Find where the given text appears and provide that cell's center as (X, Y) coordinate. 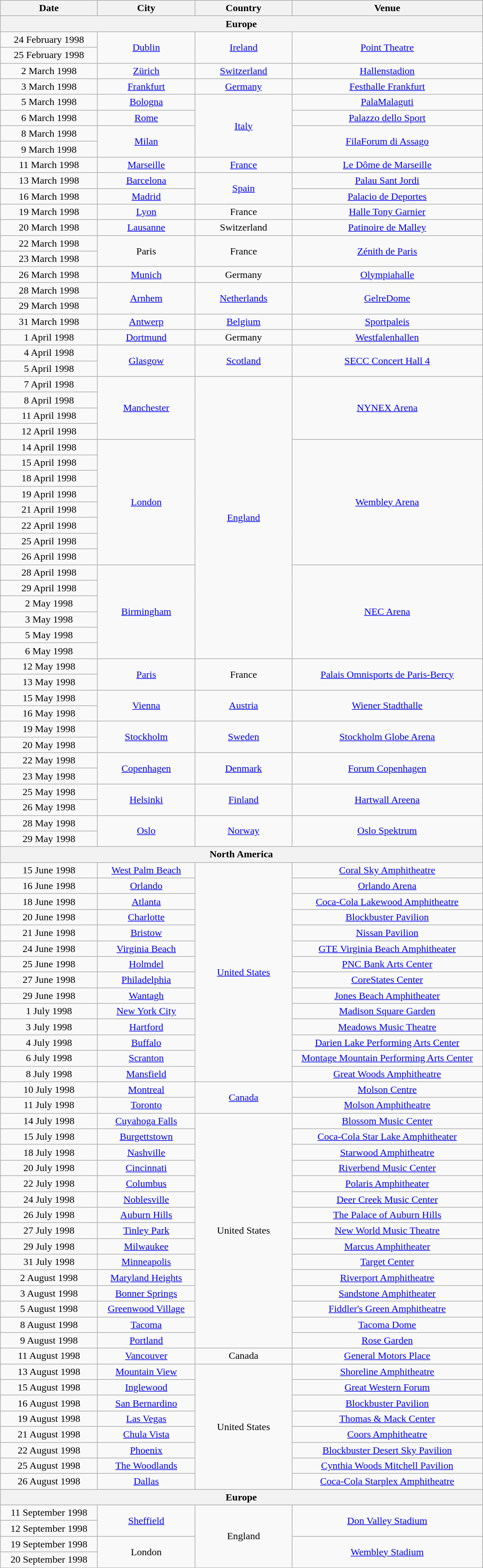
Mansfield (146, 1074)
11 April 1998 (49, 415)
5 May 1998 (49, 635)
6 July 1998 (49, 1058)
19 May 1998 (49, 729)
FilaForum di Assago (387, 141)
Maryland Heights (146, 1278)
San Bernardino (146, 1403)
25 May 1998 (49, 792)
8 April 1998 (49, 400)
Lyon (146, 212)
Molson Amphitheatre (387, 1105)
13 March 1998 (49, 180)
24 June 1998 (49, 948)
Bonner Springs (146, 1293)
Coca-Cola Lakewood Amphitheatre (387, 901)
Minneapolis (146, 1262)
Olympiahalle (387, 275)
Denmark (244, 768)
Riverbend Music Center (387, 1168)
Rose Garden (387, 1340)
18 July 1998 (49, 1152)
8 March 1998 (49, 133)
Tacoma Dome (387, 1325)
Finland (244, 800)
Montreal (146, 1090)
3 March 1998 (49, 86)
Forum Copenhagen (387, 768)
Atlanta (146, 901)
GTE Virginia Beach Amphitheater (387, 948)
Tacoma (146, 1325)
Halle Tony Garnier (387, 212)
Thomas & Mack Center (387, 1419)
8 July 1998 (49, 1074)
Stockholm (146, 737)
10 July 1998 (49, 1090)
29 July 1998 (49, 1246)
Blockbuster Desert Sky Pavilion (387, 1450)
Glasgow (146, 361)
24 July 1998 (49, 1199)
Palacio de Deportes (387, 196)
GelreDome (387, 298)
2 August 1998 (49, 1278)
Austria (244, 706)
Madrid (146, 196)
Sheffield (146, 1521)
27 July 1998 (49, 1231)
Greenwood Village (146, 1309)
3 August 1998 (49, 1293)
8 August 1998 (49, 1325)
Point Theatre (387, 47)
14 April 1998 (49, 447)
Vienna (146, 706)
Tinley Park (146, 1231)
Toronto (146, 1105)
23 May 1998 (49, 776)
18 June 1998 (49, 901)
Hartford (146, 1027)
Noblesville (146, 1199)
22 July 1998 (49, 1183)
Milwaukee (146, 1246)
Wembley Stadium (387, 1552)
Dublin (146, 47)
Belgium (244, 322)
Orlando (146, 886)
Festhalle Frankfurt (387, 86)
Barcelona (146, 180)
Marseille (146, 165)
Phoenix (146, 1450)
Deer Creek Music Center (387, 1199)
15 June 1998 (49, 870)
9 August 1998 (49, 1340)
25 June 1998 (49, 964)
19 August 1998 (49, 1419)
West Palm Beach (146, 870)
Inglewood (146, 1387)
Hallenstadion (387, 71)
16 August 1998 (49, 1403)
Virginia Beach (146, 948)
Country (244, 8)
Mountain View (146, 1372)
9 March 1998 (49, 149)
Burgettstown (146, 1136)
Milan (146, 141)
Manchester (146, 408)
NEC Arena (387, 611)
Meadows Music Theatre (387, 1027)
22 April 1998 (49, 525)
General Motors Place (387, 1356)
PalaMalaguti (387, 102)
Marcus Amphitheater (387, 1246)
The Woodlands (146, 1466)
13 May 1998 (49, 682)
Don Valley Stadium (387, 1521)
Columbus (146, 1183)
12 May 1998 (49, 666)
Scotland (244, 361)
Great Western Forum (387, 1387)
26 July 1998 (49, 1215)
Oslo (146, 831)
3 May 1998 (49, 619)
21 June 1998 (49, 933)
Wiener Stadthalle (387, 706)
Date (49, 8)
New York City (146, 1011)
Chula Vista (146, 1434)
Birmingham (146, 611)
11 August 1998 (49, 1356)
Charlotte (146, 917)
Las Vegas (146, 1419)
Target Center (387, 1262)
12 September 1998 (49, 1528)
Helsinki (146, 800)
New World Music Theatre (387, 1231)
Scranton (146, 1058)
PNC Bank Arts Center (387, 964)
28 April 1998 (49, 572)
6 May 1998 (49, 651)
22 August 1998 (49, 1450)
Norway (244, 831)
29 May 1998 (49, 839)
Molson Centre (387, 1090)
22 May 1998 (49, 761)
13 August 1998 (49, 1372)
5 March 1998 (49, 102)
Italy (244, 126)
Dortmund (146, 337)
Venue (387, 8)
11 July 1998 (49, 1105)
Nashville (146, 1152)
Hartwall Areena (387, 800)
28 May 1998 (49, 823)
Portland (146, 1340)
Westfalenhallen (387, 337)
19 March 1998 (49, 212)
Polaris Amphitheater (387, 1183)
16 June 1998 (49, 886)
Coral Sky Amphitheatre (387, 870)
14 July 1998 (49, 1121)
27 June 1998 (49, 980)
26 August 1998 (49, 1482)
2 May 1998 (49, 604)
The Palace of Auburn Hills (387, 1215)
21 August 1998 (49, 1434)
Antwerp (146, 322)
Ireland (244, 47)
15 July 1998 (49, 1136)
Cynthia Woods Mitchell Pavilion (387, 1466)
26 April 1998 (49, 557)
Madison Square Garden (387, 1011)
Patinoire de Malley (387, 228)
Sandstone Amphitheater (387, 1293)
Stockholm Globe Arena (387, 737)
19 April 1998 (49, 494)
Jones Beach Amphitheater (387, 996)
3 July 1998 (49, 1027)
Auburn Hills (146, 1215)
4 July 1998 (49, 1043)
11 March 1998 (49, 165)
1 July 1998 (49, 1011)
25 February 1998 (49, 55)
Fiddler's Green Amphitheatre (387, 1309)
Shoreline Amphitheatre (387, 1372)
Blossom Music Center (387, 1121)
Orlando Arena (387, 886)
Holmdel (146, 964)
Cincinnati (146, 1168)
Palais Omnisports de Paris-Bercy (387, 674)
12 April 1998 (49, 431)
Sweden (244, 737)
21 April 1998 (49, 510)
Sportpaleis (387, 322)
Oslo Spektrum (387, 831)
North America (242, 854)
16 March 1998 (49, 196)
City (146, 8)
Copenhagen (146, 768)
15 August 1998 (49, 1387)
Coca-Cola Star Lake Amphitheater (387, 1136)
1 April 1998 (49, 337)
Wantagh (146, 996)
11 September 1998 (49, 1513)
15 May 1998 (49, 698)
Le Dôme de Marseille (387, 165)
31 July 1998 (49, 1262)
5 April 1998 (49, 369)
Nissan Pavilion (387, 933)
15 April 1998 (49, 463)
20 July 1998 (49, 1168)
29 June 1998 (49, 996)
Netherlands (244, 298)
23 March 1998 (49, 259)
20 September 1998 (49, 1560)
Munich (146, 275)
SECC Concert Hall 4 (387, 361)
Montage Mountain Performing Arts Center (387, 1058)
29 April 1998 (49, 588)
Wembley Arena (387, 502)
Starwood Amphitheatre (387, 1152)
Cuyahoga Falls (146, 1121)
Zürich (146, 71)
Coors Amphitheatre (387, 1434)
5 August 1998 (49, 1309)
Zénith de Paris (387, 251)
Buffalo (146, 1043)
20 June 1998 (49, 917)
26 May 1998 (49, 807)
16 May 1998 (49, 714)
Arnhem (146, 298)
Coca-Cola Starplex Amphitheatre (387, 1482)
Philadelphia (146, 980)
Bristow (146, 933)
NYNEX Arena (387, 408)
Vancouver (146, 1356)
Riverport Amphitheatre (387, 1278)
24 February 1998 (49, 40)
29 March 1998 (49, 306)
7 April 1998 (49, 384)
Rome (146, 118)
Darien Lake Performing Arts Center (387, 1043)
26 March 1998 (49, 275)
18 April 1998 (49, 478)
2 March 1998 (49, 71)
Palazzo dello Sport (387, 118)
31 March 1998 (49, 322)
22 March 1998 (49, 243)
20 May 1998 (49, 745)
4 April 1998 (49, 353)
Spain (244, 188)
Bologna (146, 102)
Palau Sant Jordi (387, 180)
25 August 1998 (49, 1466)
Dallas (146, 1482)
Great Woods Amphitheatre (387, 1074)
20 March 1998 (49, 228)
CoreStates Center (387, 980)
28 March 1998 (49, 290)
6 March 1998 (49, 118)
Frankfurt (146, 86)
25 April 1998 (49, 541)
Lausanne (146, 228)
19 September 1998 (49, 1544)
